Pinpoint the cell where the given text exists, returning its [x, y] midpoint coordinate. 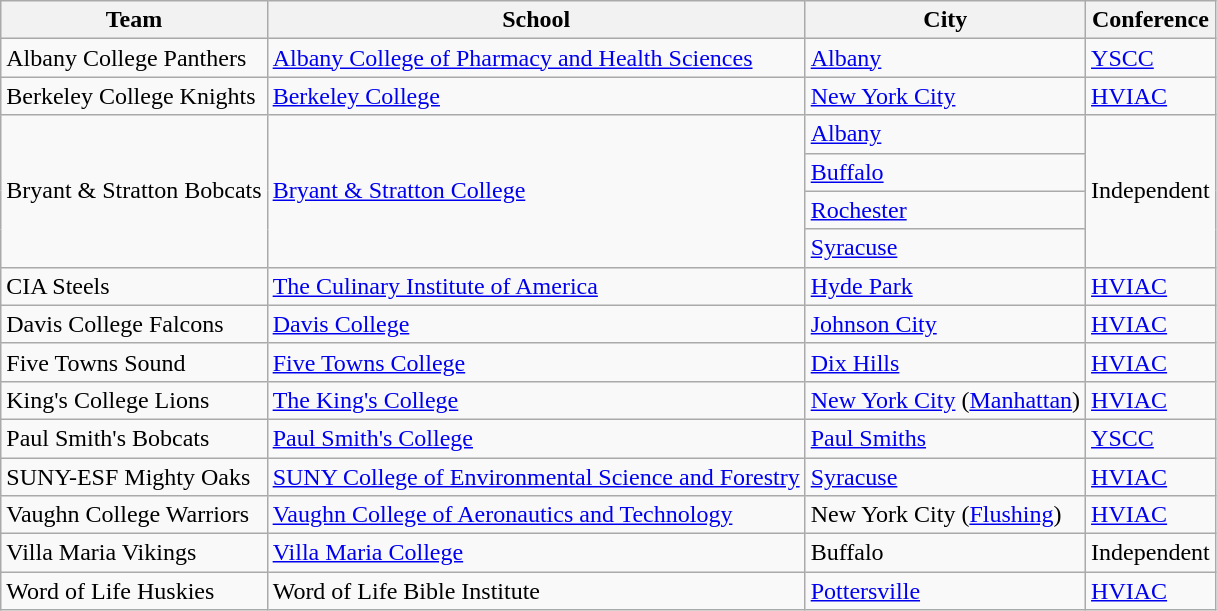
New York City (Flushing) [945, 515]
Rochester [945, 210]
Berkeley College Knights [134, 96]
Albany College of Pharmacy and Health Sciences [536, 58]
Bryant & Stratton Bobcats [134, 191]
Vaughn College of Aeronautics and Technology [536, 515]
Five Towns College [536, 362]
Davis College [536, 324]
Team [134, 20]
Word of Life Bible Institute [536, 591]
Albany College Panthers [134, 58]
Vaughn College Warriors [134, 515]
Paul Smith's Bobcats [134, 438]
Word of Life Huskies [134, 591]
Conference [1151, 20]
Bryant & Stratton College [536, 191]
Paul Smith's College [536, 438]
Villa Maria Vikings [134, 553]
King's College Lions [134, 400]
Hyde Park [945, 286]
The King's College [536, 400]
SUNY-ESF Mighty Oaks [134, 477]
City [945, 20]
Davis College Falcons [134, 324]
SUNY College of Environmental Science and Forestry [536, 477]
Johnson City [945, 324]
New York City (Manhattan) [945, 400]
The Culinary Institute of America [536, 286]
Paul Smiths [945, 438]
Villa Maria College [536, 553]
Dix Hills [945, 362]
Five Towns Sound [134, 362]
Berkeley College [536, 96]
CIA Steels [134, 286]
New York City [945, 96]
Pottersville [945, 591]
School [536, 20]
